Identify which cell holds the provided text, then report its (X, Y) central coordinate. 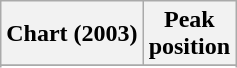
Peakposition (189, 34)
Chart (2003) (72, 34)
